Pinpoint the cell where the given text exists, returning its [X, Y] midpoint coordinate. 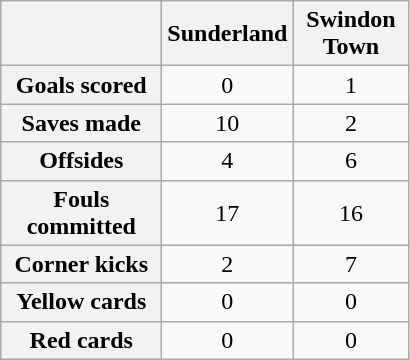
17 [228, 212]
Saves made [82, 123]
Swindon Town [351, 34]
4 [228, 161]
Yellow cards [82, 302]
7 [351, 264]
Corner kicks [82, 264]
6 [351, 161]
Offsides [82, 161]
10 [228, 123]
1 [351, 85]
Sunderland [228, 34]
Goals scored [82, 85]
16 [351, 212]
Fouls committed [82, 212]
Red cards [82, 340]
